Return the [X, Y] coordinate for the center point of the cell that contains the specified text.  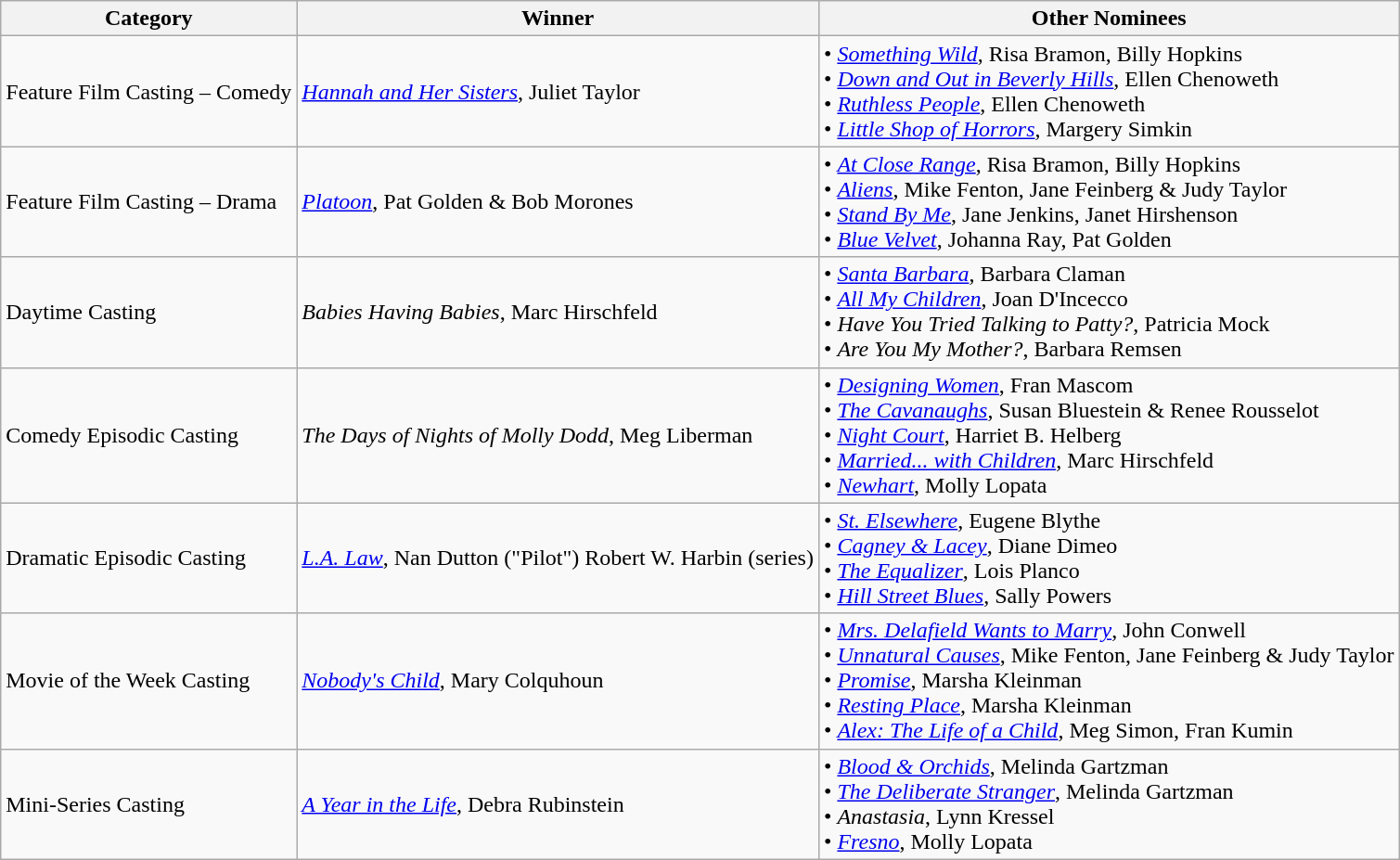
Movie of the Week Casting [148, 681]
Mini-Series Casting [148, 803]
Comedy Episodic Casting [148, 435]
• Santa Barbara, Barbara Claman• All My Children, Joan D'Incecco• Have You Tried Talking to Patty?, Patricia Mock• Are You My Mother?, Barbara Remsen [1109, 312]
A Year in the Life, Debra Rubinstein [559, 803]
Nobody's Child, Mary Colquhoun [559, 681]
L.A. Law, Nan Dutton ("Pilot") Robert W. Harbin (series) [559, 558]
Babies Having Babies, Marc Hirschfeld [559, 312]
Platoon, Pat Golden & Bob Morones [559, 202]
Feature Film Casting – Comedy [148, 91]
• St. Elsewhere, Eugene Blythe• Cagney & Lacey, Diane Dimeo• The Equalizer, Lois Planco• Hill Street Blues, Sally Powers [1109, 558]
Feature Film Casting – Drama [148, 202]
Daytime Casting [148, 312]
Winner [559, 19]
The Days of Nights of Molly Dodd, Meg Liberman [559, 435]
• Blood & Orchids, Melinda Gartzman• The Deliberate Stranger, Melinda Gartzman• Anastasia, Lynn Kressel• Fresno, Molly Lopata [1109, 803]
Other Nominees [1109, 19]
Category [148, 19]
Dramatic Episodic Casting [148, 558]
Hannah and Her Sisters, Juliet Taylor [559, 91]
